Provide the [X, Y] coordinate of the cell's center where the given text is located.  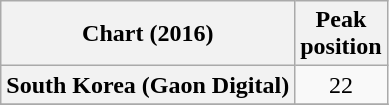
Chart (2016) [148, 34]
Peakposition [341, 34]
South Korea (Gaon Digital) [148, 85]
22 [341, 85]
